Search for the cell housing the specified text and yield its (x, y) center coordinate. 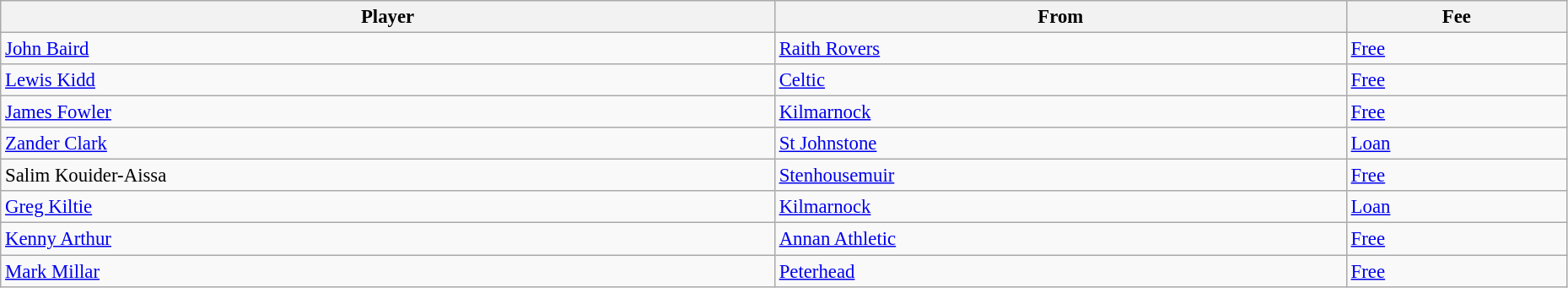
St Johnstone (1060, 144)
Raith Rovers (1060, 49)
Fee (1456, 17)
Greg Kiltie (388, 207)
John Baird (388, 49)
Player (388, 17)
Kenny Arthur (388, 239)
Lewis Kidd (388, 80)
Peterhead (1060, 271)
James Fowler (388, 112)
Zander Clark (388, 144)
Mark Millar (388, 271)
Salim Kouider-Aissa (388, 176)
Stenhousemuir (1060, 176)
Annan Athletic (1060, 239)
Celtic (1060, 80)
From (1060, 17)
